From the cell containing the given text, extract its center point as (X, Y) coordinate. 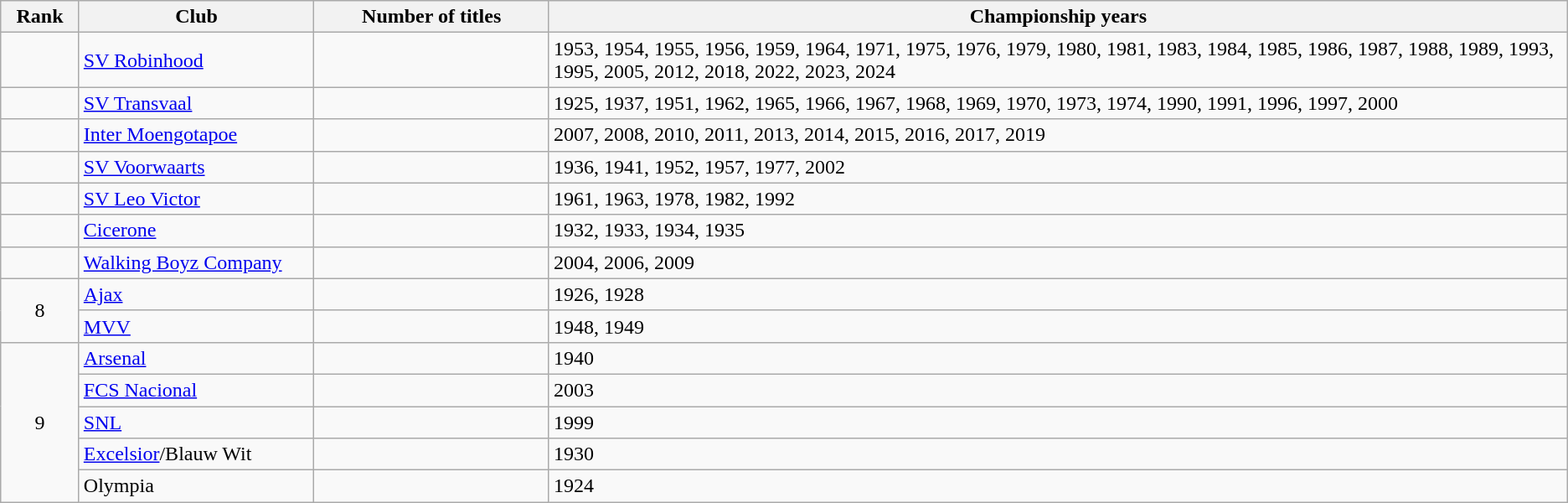
1936, 1941, 1952, 1957, 1977, 2002 (1058, 167)
Walking Boyz Company (196, 262)
1948, 1949 (1058, 326)
FCS Nacional (196, 390)
1924 (1058, 486)
SV Transvaal (196, 103)
SV Robinhood (196, 60)
1926, 1928 (1058, 294)
SV Voorwaarts (196, 167)
Ajax (196, 294)
Club (196, 17)
2007, 2008, 2010, 2011, 2013, 2014, 2015, 2016, 2017, 2019 (1058, 135)
2003 (1058, 390)
SNL (196, 422)
Cicerone (196, 231)
1925, 1937, 1951, 1962, 1965, 1966, 1967, 1968, 1969, 1970, 1973, 1974, 1990, 1991, 1996, 1997, 2000 (1058, 103)
Arsenal (196, 358)
Olympia (196, 486)
Championship years (1058, 17)
1932, 1933, 1934, 1935 (1058, 231)
Inter Moengotapoe (196, 135)
9 (40, 422)
MVV (196, 326)
Rank (40, 17)
1940 (1058, 358)
1999 (1058, 422)
Excelsior/Blauw Wit (196, 454)
2004, 2006, 2009 (1058, 262)
1961, 1963, 1978, 1982, 1992 (1058, 199)
1930 (1058, 454)
Number of titles (432, 17)
SV Leo Victor (196, 199)
8 (40, 310)
